Scan for the cell matching the given text and deliver its (x, y) coordinate at center. 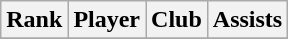
Club (177, 20)
Assists (247, 20)
Rank (34, 20)
Player (107, 20)
